For the text-containing cell, return its midpoint in [x, y] coordinate format. 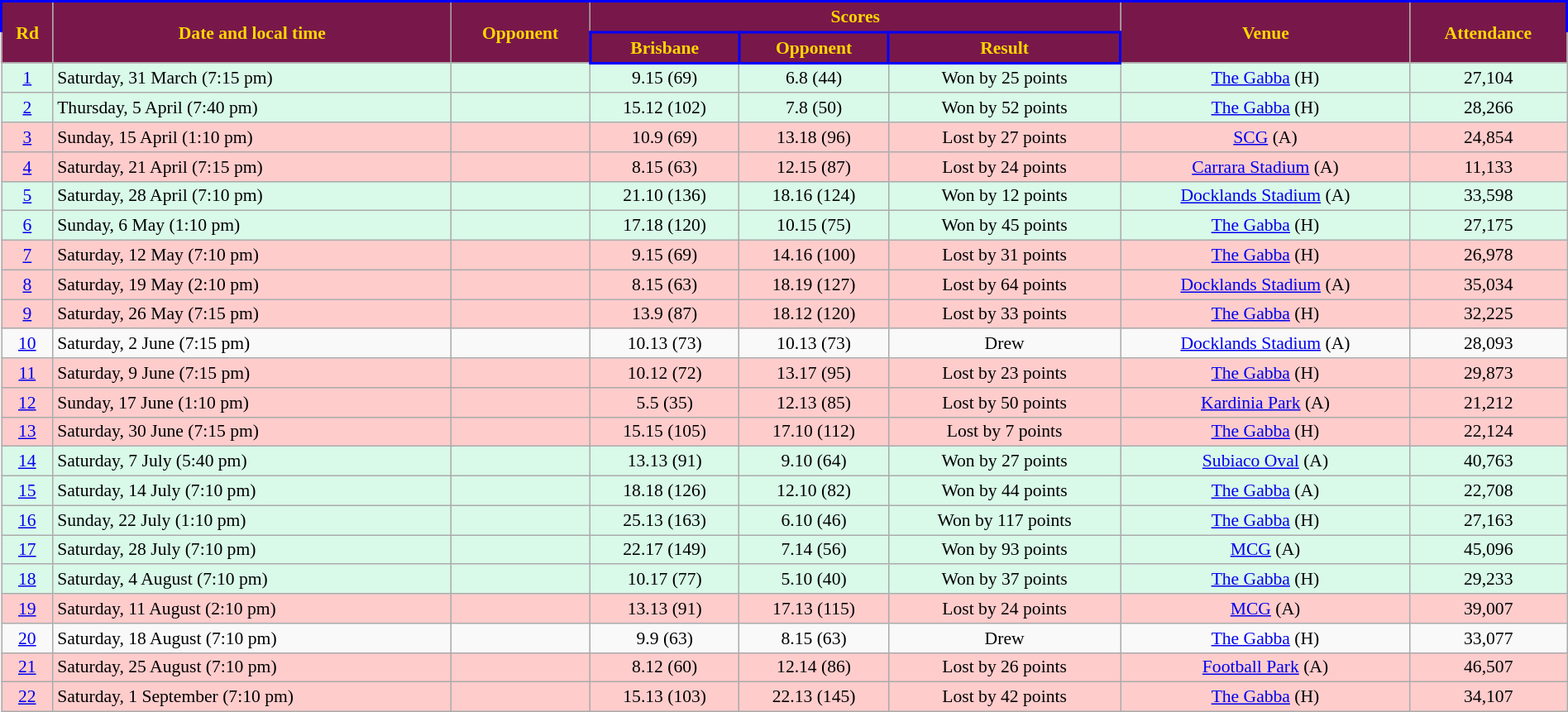
14 [28, 461]
11,133 [1489, 167]
Saturday, 30 June (7:15 pm) [251, 432]
28,266 [1489, 108]
5 [28, 196]
39,007 [1489, 609]
19 [28, 609]
18.18 (126) [665, 491]
17 [28, 550]
17.10 (112) [814, 432]
24,854 [1489, 137]
Won by 12 points [1004, 196]
21,212 [1489, 403]
10.17 (77) [665, 580]
1 [28, 78]
4 [28, 167]
22,124 [1489, 432]
11 [28, 373]
27,163 [1489, 520]
Saturday, 19 May (2:10 pm) [251, 284]
Attendance [1489, 32]
Date and local time [251, 32]
3 [28, 137]
7.8 (50) [814, 108]
5.10 (40) [814, 580]
12.10 (82) [814, 491]
33,598 [1489, 196]
Lost by 26 points [1004, 667]
7 [28, 256]
9 [28, 314]
Saturday, 2 June (7:15 pm) [251, 344]
18 [28, 580]
7.14 (56) [814, 550]
22.17 (149) [665, 550]
Saturday, 25 August (7:10 pm) [251, 667]
Saturday, 31 March (7:15 pm) [251, 78]
SCG (A) [1265, 137]
16 [28, 520]
Lost by 23 points [1004, 373]
27,175 [1489, 226]
Thursday, 5 April (7:40 pm) [251, 108]
45,096 [1489, 550]
Won by 93 points [1004, 550]
Result [1004, 48]
Sunday, 17 June (1:10 pm) [251, 403]
Saturday, 14 July (7:10 pm) [251, 491]
29,873 [1489, 373]
18.12 (120) [814, 314]
22.13 (145) [814, 697]
29,233 [1489, 580]
22,708 [1489, 491]
Won by 117 points [1004, 520]
28,093 [1489, 344]
Scores [855, 17]
Lost by 7 points [1004, 432]
35,034 [1489, 284]
Lost by 31 points [1004, 256]
8 [28, 284]
13 [28, 432]
5.5 (35) [665, 403]
Saturday, 1 September (7:10 pm) [251, 697]
13.9 (87) [665, 314]
Rd [28, 32]
6.8 (44) [814, 78]
Saturday, 18 August (7:10 pm) [251, 638]
Brisbane [665, 48]
Sunday, 15 April (1:10 pm) [251, 137]
46,507 [1489, 667]
17.13 (115) [814, 609]
Saturday, 4 August (7:10 pm) [251, 580]
25.13 (163) [665, 520]
Saturday, 21 April (7:15 pm) [251, 167]
Saturday, 7 July (5:40 pm) [251, 461]
Sunday, 22 July (1:10 pm) [251, 520]
18.19 (127) [814, 284]
10 [28, 344]
14.16 (100) [814, 256]
18.16 (124) [814, 196]
17.18 (120) [665, 226]
Lost by 64 points [1004, 284]
12.14 (86) [814, 667]
Saturday, 28 April (7:10 pm) [251, 196]
Won by 37 points [1004, 580]
40,763 [1489, 461]
Won by 45 points [1004, 226]
22 [28, 697]
34,107 [1489, 697]
Saturday, 12 May (7:10 pm) [251, 256]
10.9 (69) [665, 137]
13.18 (96) [814, 137]
12 [28, 403]
Saturday, 26 May (7:15 pm) [251, 314]
12.13 (85) [814, 403]
Sunday, 6 May (1:10 pm) [251, 226]
15.13 (103) [665, 697]
Subiaco Oval (A) [1265, 461]
12.15 (87) [814, 167]
Venue [1265, 32]
27,104 [1489, 78]
10.12 (72) [665, 373]
32,225 [1489, 314]
33,077 [1489, 638]
15.15 (105) [665, 432]
Saturday, 11 August (2:10 pm) [251, 609]
Saturday, 9 June (7:15 pm) [251, 373]
The Gabba (A) [1265, 491]
Saturday, 28 July (7:10 pm) [251, 550]
Won by 25 points [1004, 78]
9.10 (64) [814, 461]
21 [28, 667]
20 [28, 638]
Lost by 27 points [1004, 137]
Football Park (A) [1265, 667]
6 [28, 226]
9.9 (63) [665, 638]
Kardinia Park (A) [1265, 403]
15.12 (102) [665, 108]
Won by 44 points [1004, 491]
Lost by 50 points [1004, 403]
2 [28, 108]
26,978 [1489, 256]
Lost by 33 points [1004, 314]
Carrara Stadium (A) [1265, 167]
15 [28, 491]
13.17 (95) [814, 373]
Won by 52 points [1004, 108]
21.10 (136) [665, 196]
Won by 27 points [1004, 461]
10.15 (75) [814, 226]
8.12 (60) [665, 667]
Lost by 42 points [1004, 697]
6.10 (46) [814, 520]
